Scan for the cell matching the given text and deliver its (x, y) coordinate at center. 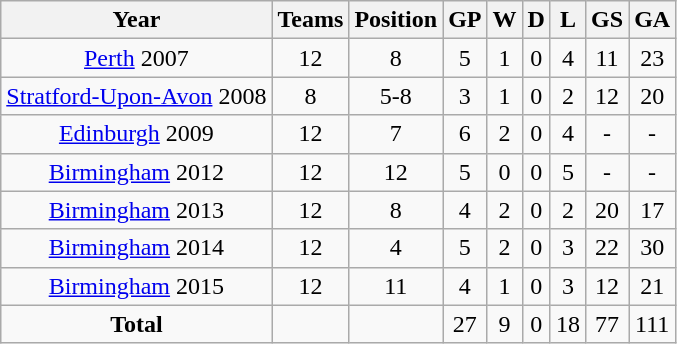
77 (608, 324)
22 (608, 248)
Birmingham 2014 (136, 248)
W (504, 20)
Perth 2007 (136, 58)
L (568, 20)
GS (608, 20)
Birmingham 2012 (136, 172)
Total (136, 324)
18 (568, 324)
Birmingham 2013 (136, 210)
27 (465, 324)
Teams (310, 20)
Position (396, 20)
Edinburgh 2009 (136, 134)
Birmingham 2015 (136, 286)
Stratford-Upon-Avon 2008 (136, 96)
GP (465, 20)
Year (136, 20)
7 (396, 134)
111 (652, 324)
30 (652, 248)
9 (504, 324)
6 (465, 134)
21 (652, 286)
17 (652, 210)
GA (652, 20)
5-8 (396, 96)
23 (652, 58)
D (536, 20)
